Provide the (X, Y) coordinate of the cell's center where the given text is located.  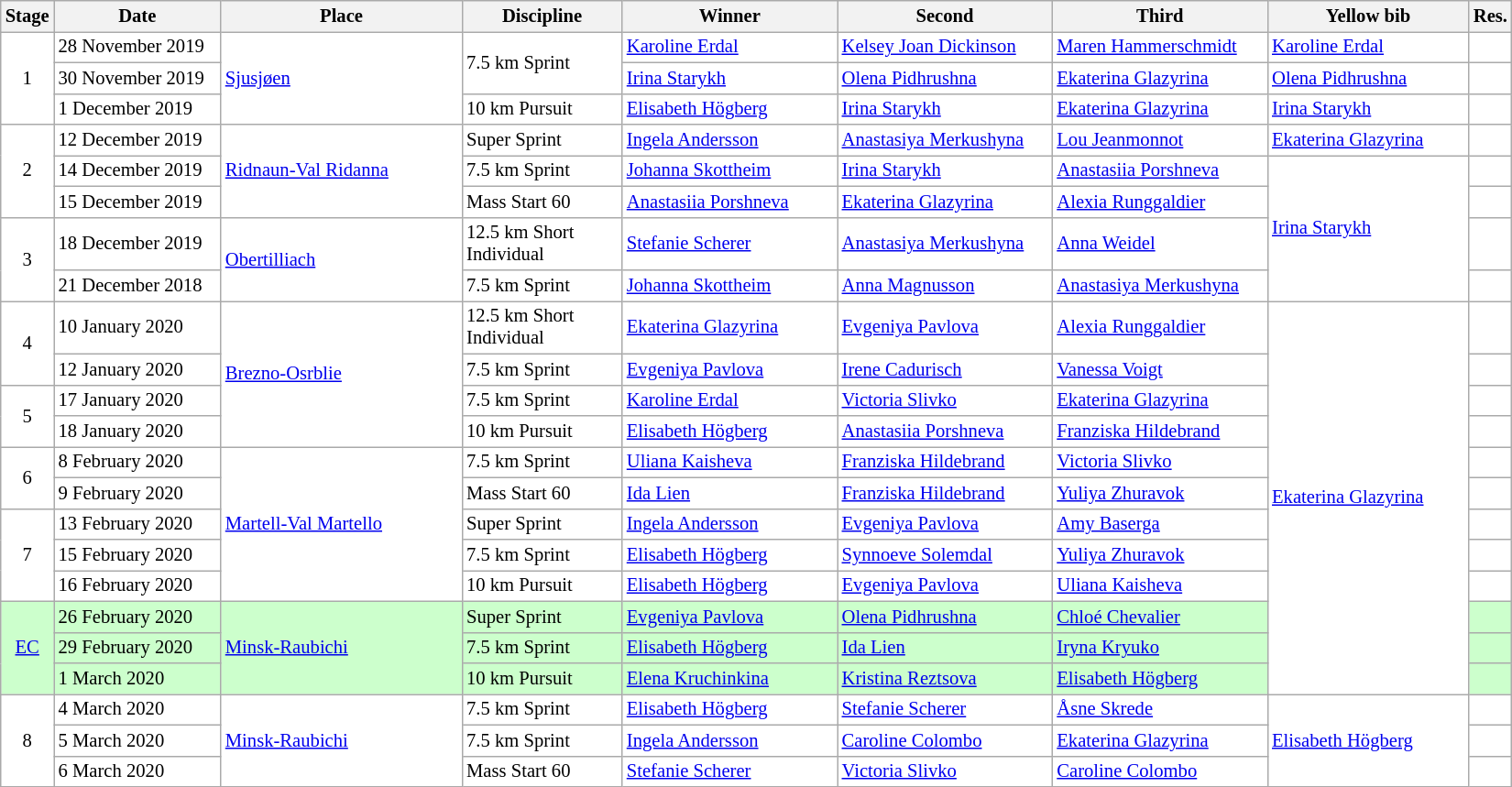
Elena Kruchinkina (729, 679)
1 December 2019 (137, 109)
5 March 2020 (137, 740)
14 December 2019 (137, 170)
Yellow bib (1368, 16)
18 January 2020 (137, 432)
3 (27, 259)
Sjusjøen (341, 77)
18 December 2019 (137, 244)
Iryna Kryuko (1160, 648)
2 (27, 170)
Res. (1490, 16)
9 February 2020 (137, 493)
10 January 2020 (137, 327)
Stage (27, 16)
12 January 2020 (137, 369)
Amy Baserga (1160, 524)
Discipline (542, 16)
6 (27, 477)
8 February 2020 (137, 462)
Winner (729, 16)
Synnoeve Solemdal (946, 554)
1 (27, 77)
Second (946, 16)
EC (27, 647)
4 (27, 343)
15 December 2019 (137, 202)
Åsne Skrede (1160, 709)
13 February 2020 (137, 524)
15 February 2020 (137, 554)
Anna Weidel (1160, 244)
Obertilliach (341, 259)
Chloé Chevalier (1160, 617)
Anna Magnusson (946, 285)
Maren Hammerschmidt (1160, 47)
8 (27, 740)
1 March 2020 (137, 679)
Third (1160, 16)
28 November 2019 (137, 47)
29 February 2020 (137, 648)
Kristina Reztsova (946, 679)
Brezno-Osrblie (341, 374)
Place (341, 16)
6 March 2020 (137, 771)
Ridnaun-Val Ridanna (341, 170)
21 December 2018 (137, 285)
7 (27, 555)
Irene Cadurisch (946, 369)
17 January 2020 (137, 400)
Martell-Val Martello (341, 524)
12 December 2019 (137, 140)
16 February 2020 (137, 585)
30 November 2019 (137, 78)
Lou Jeanmonnot (1160, 140)
Vanessa Voigt (1160, 369)
26 February 2020 (137, 617)
Date (137, 16)
4 March 2020 (137, 709)
5 (27, 416)
Kelsey Joan Dickinson (946, 47)
